Extract the (x, y) coordinate from the center of the cell holding the provided text.  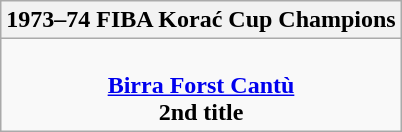
Birra Forst Cantù 2nd title (201, 85)
1973–74 FIBA Korać Cup Champions (201, 20)
